Output the (X, Y) coordinate of the center of the cell containing the given text.  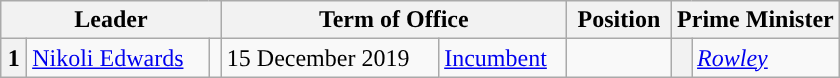
Rowley (766, 58)
Leader (112, 20)
1 (14, 58)
Position (618, 20)
15 December 2019 (330, 58)
Term of Office (394, 20)
Nikoli Edwards (118, 58)
Incumbent (503, 58)
Prime Minister (756, 20)
